Extract the [X, Y] coordinate from the center of the cell holding the provided text.  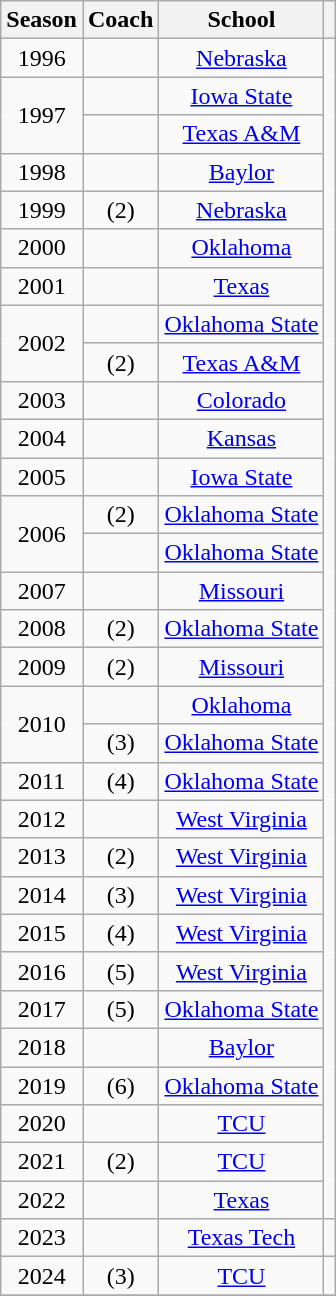
Season [42, 20]
1998 [42, 172]
2015 [42, 933]
Kansas [242, 438]
(6) [120, 1085]
Colorado [242, 400]
2018 [42, 1047]
2023 [42, 1238]
2024 [42, 1276]
2021 [42, 1162]
2019 [42, 1085]
2010 [42, 724]
2001 [42, 286]
2003 [42, 400]
2014 [42, 895]
2013 [42, 857]
2002 [42, 343]
1997 [42, 115]
2022 [42, 1200]
2011 [42, 781]
2017 [42, 1009]
Texas Tech [242, 1238]
2016 [42, 971]
2006 [42, 534]
2009 [42, 667]
Coach [120, 20]
1999 [42, 210]
1996 [42, 58]
2020 [42, 1124]
2004 [42, 438]
2005 [42, 477]
2012 [42, 819]
2008 [42, 629]
2007 [42, 591]
2000 [42, 248]
School [242, 20]
